Pinpoint the cell where the given text exists, returning its [x, y] midpoint coordinate. 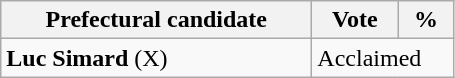
Luc Simard (X) [156, 58]
Acclaimed [383, 58]
% [426, 20]
Vote [355, 20]
Prefectural candidate [156, 20]
